Detect which cell encompasses the target text, then output its [x, y] center coordinate. 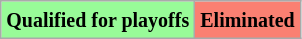
Qualified for playoffs [98, 20]
Eliminated [248, 20]
